Capture the cell that displays the provided text and extract its (X, Y) central coordinate. 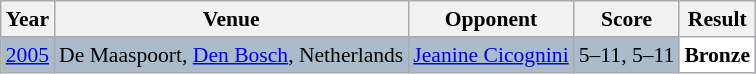
2005 (28, 55)
Opponent (490, 19)
De Maaspoort, Den Bosch, Netherlands (231, 55)
5–11, 5–11 (627, 55)
Score (627, 19)
Year (28, 19)
Venue (231, 19)
Result (717, 19)
Jeanine Cicognini (490, 55)
Bronze (717, 55)
